Detect which cell encompasses the target text, then output its [x, y] center coordinate. 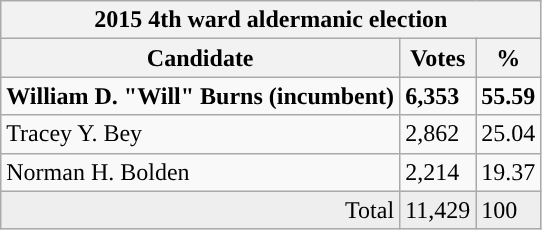
Tracey Y. Bey [200, 134]
Candidate [200, 58]
Total [200, 210]
19.37 [508, 172]
6,353 [438, 96]
2,862 [438, 134]
William D. "Will" Burns (incumbent) [200, 96]
2,214 [438, 172]
11,429 [438, 210]
2015 4th ward aldermanic election [271, 20]
Norman H. Bolden [200, 172]
100 [508, 210]
25.04 [508, 134]
Votes [438, 58]
% [508, 58]
55.59 [508, 96]
